Locate the cell with the specified text and output its [x, y] center coordinate. 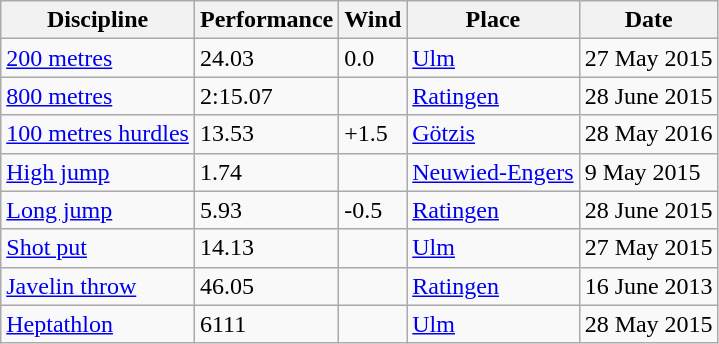
Wind [373, 20]
Place [493, 20]
High jump [98, 172]
Date [648, 20]
28 May 2015 [648, 324]
-0.5 [373, 210]
Neuwied-Engers [493, 172]
2:15.07 [266, 96]
Götzis [493, 134]
Long jump [98, 210]
Discipline [98, 20]
0.0 [373, 58]
28 May 2016 [648, 134]
16 June 2013 [648, 286]
800 metres [98, 96]
100 metres hurdles [98, 134]
+1.5 [373, 134]
Shot put [98, 248]
24.03 [266, 58]
1.74 [266, 172]
14.13 [266, 248]
200 metres [98, 58]
46.05 [266, 286]
5.93 [266, 210]
9 May 2015 [648, 172]
Heptathlon [98, 324]
Performance [266, 20]
13.53 [266, 134]
Javelin throw [98, 286]
6111 [266, 324]
